Locate the cell with the specified text and output its [X, Y] center coordinate. 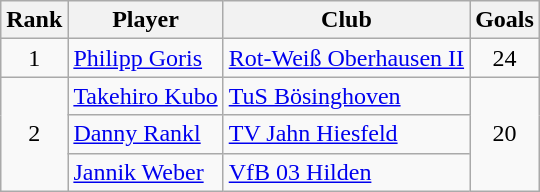
Rank [34, 20]
Rot-Weiß Oberhausen II [346, 58]
Philipp Goris [146, 58]
20 [505, 134]
24 [505, 58]
Danny Rankl [146, 134]
VfB 03 Hilden [346, 172]
Goals [505, 20]
2 [34, 134]
TV Jahn Hiesfeld [346, 134]
Club [346, 20]
1 [34, 58]
Player [146, 20]
Takehiro Kubo [146, 96]
Jannik Weber [146, 172]
TuS Bösinghoven [346, 96]
